Detect which cell encompasses the target text, then output its [X, Y] center coordinate. 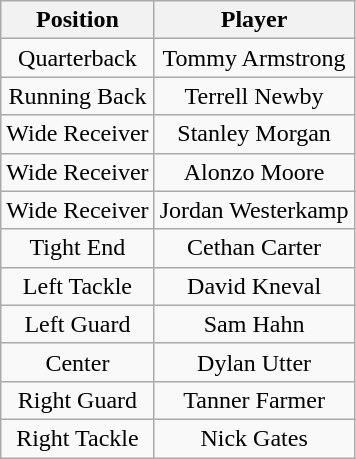
Alonzo Moore [254, 172]
Sam Hahn [254, 324]
Left Tackle [78, 286]
Running Back [78, 96]
Stanley Morgan [254, 134]
Quarterback [78, 58]
Cethan Carter [254, 248]
David Kneval [254, 286]
Nick Gates [254, 438]
Player [254, 20]
Tanner Farmer [254, 400]
Dylan Utter [254, 362]
Position [78, 20]
Right Tackle [78, 438]
Tight End [78, 248]
Terrell Newby [254, 96]
Left Guard [78, 324]
Tommy Armstrong [254, 58]
Jordan Westerkamp [254, 210]
Right Guard [78, 400]
Center [78, 362]
